Capture the cell that displays the provided text and extract its (x, y) central coordinate. 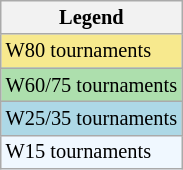
W80 tournaments (92, 51)
W15 tournaments (92, 152)
W60/75 tournaments (92, 85)
W25/35 tournaments (92, 118)
Legend (92, 17)
